Scan for the cell matching the given text and deliver its (x, y) coordinate at center. 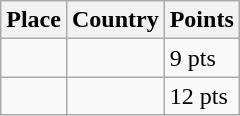
12 pts (202, 96)
Country (115, 20)
9 pts (202, 58)
Points (202, 20)
Place (34, 20)
